Pinpoint the cell where the given text exists, returning its [X, Y] midpoint coordinate. 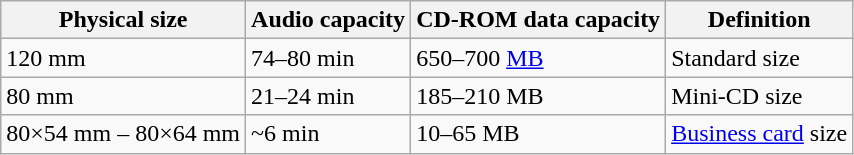
Physical size [124, 20]
21–24 min [328, 96]
CD-ROM data capacity [538, 20]
Definition [760, 20]
10–65 MB [538, 134]
Mini-CD size [760, 96]
120 mm [124, 58]
80 mm [124, 96]
80×54 mm – 80×64 mm [124, 134]
74–80 min [328, 58]
Standard size [760, 58]
Audio capacity [328, 20]
650–700 MB [538, 58]
185–210 MB [538, 96]
Business card size [760, 134]
~6 min [328, 134]
